Capture the cell that displays the provided text and extract its (X, Y) central coordinate. 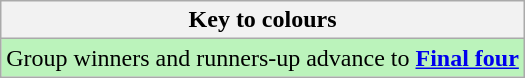
Group winners and runners-up advance to Final four (263, 58)
Key to colours (263, 20)
